Determine the (X, Y) coordinate at the center of the cell enclosing the given text.  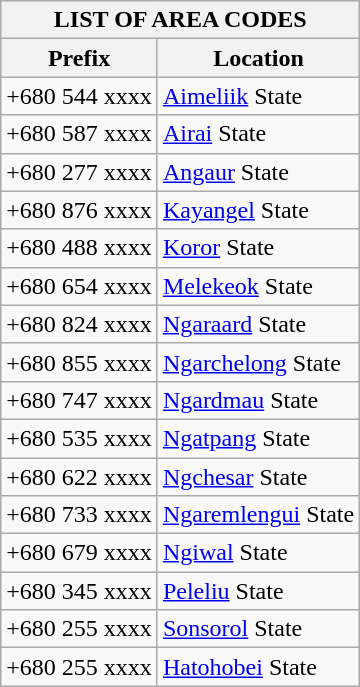
+680 654 xxxx (80, 286)
Location (258, 58)
LIST OF AREA CODES (180, 20)
+680 855 xxxx (80, 362)
Ngaremlengui State (258, 515)
Sonsorol State (258, 629)
+680 824 xxxx (80, 324)
+680 544 xxxx (80, 96)
Ngaraard State (258, 324)
+680 535 xxxx (80, 438)
Aimeliik State (258, 96)
+680 345 xxxx (80, 591)
+680 488 xxxx (80, 248)
Melekeok State (258, 286)
+680 876 xxxx (80, 210)
Ngardmau State (258, 400)
Ngchesar State (258, 477)
Kayangel State (258, 210)
Koror State (258, 248)
Ngatpang State (258, 438)
+680 733 xxxx (80, 515)
Ngarchelong State (258, 362)
+680 587 xxxx (80, 134)
Hatohobei State (258, 667)
Angaur State (258, 172)
Ngiwal State (258, 553)
Airai State (258, 134)
Prefix (80, 58)
+680 277 xxxx (80, 172)
+680 679 xxxx (80, 553)
+680 622 xxxx (80, 477)
+680 747 xxxx (80, 400)
Peleliu State (258, 591)
